Find where the given text appears and provide that cell's center as (X, Y) coordinate. 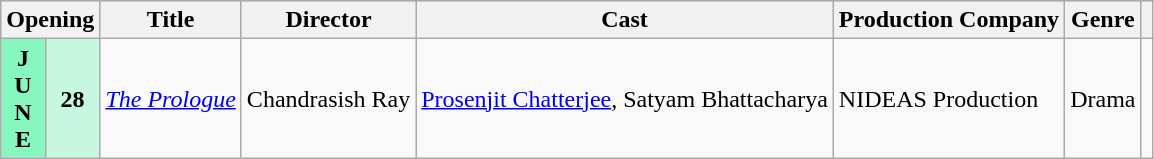
Production Company (948, 20)
Genre (1103, 20)
The Prologue (170, 98)
Chandrasish Ray (328, 98)
Prosenjit Chatterjee, Satyam Bhattacharya (625, 98)
Director (328, 20)
Title (170, 20)
Drama (1103, 98)
JUNE (23, 98)
28 (72, 98)
Opening (50, 20)
NIDEAS Production (948, 98)
Cast (625, 20)
